Determine the (x, y) coordinate at the center of the cell enclosing the given text.  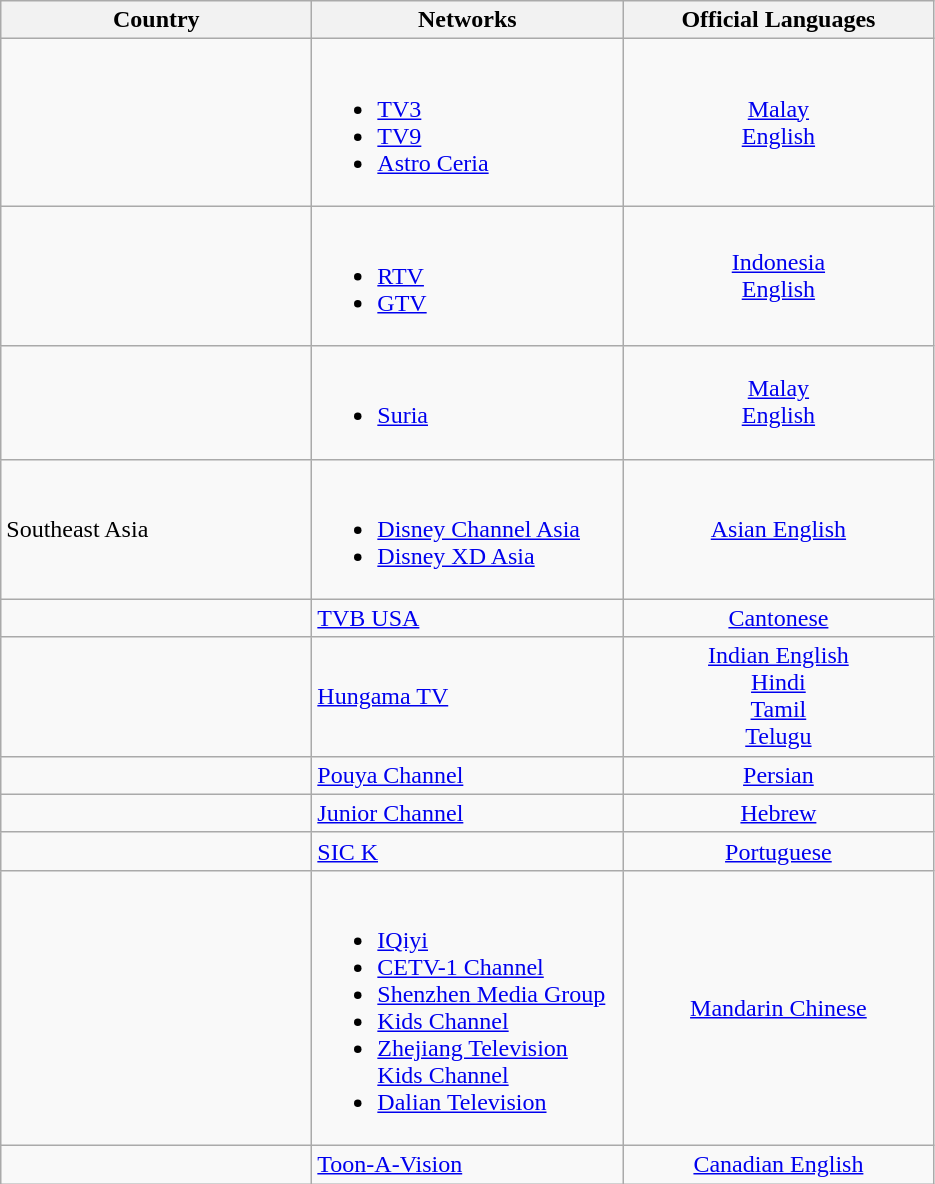
SIC K (468, 851)
Suria (468, 402)
Portuguese (778, 851)
Country (156, 20)
Pouya Channel (468, 775)
Hebrew (778, 813)
Toon-A-Vision (468, 1164)
Disney Channel AsiaDisney XD Asia (468, 529)
Mandarin Chinese (778, 1008)
Canadian English (778, 1164)
IQiyiCETV-1 ChannelShenzhen Media GroupKids ChannelZhejiang Television Kids ChannelDalian Television (468, 1008)
RTVGTV (468, 276)
TV3TV9Astro Ceria (468, 122)
Cantonese (778, 618)
Asian English (778, 529)
Persian (778, 775)
Junior Channel (468, 813)
Networks (468, 20)
IndonesiaEnglish (778, 276)
Southeast Asia (156, 529)
Hungama TV (468, 696)
Official Languages (778, 20)
Indian EnglishHindiTamilTelugu (778, 696)
TVB USA (468, 618)
